Return the (x, y) coordinate for the center point of the cell that contains the specified text.  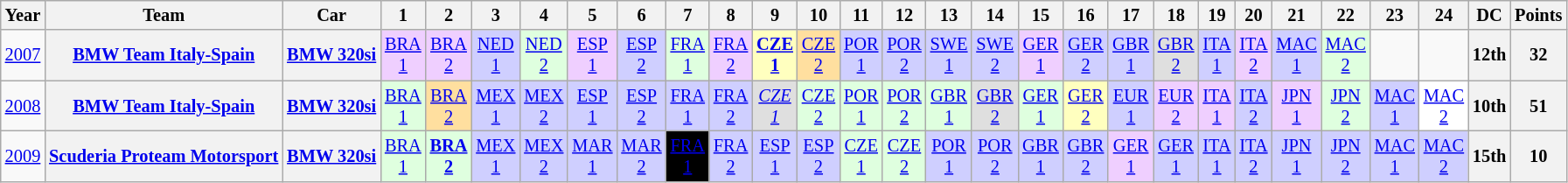
Scuderia Proteam Motorsport (164, 156)
2 (449, 15)
24 (1444, 15)
17 (1131, 15)
16 (1086, 15)
3 (495, 15)
22 (1346, 15)
SWE2 (995, 55)
2008 (23, 106)
1 (403, 15)
MAR1 (592, 156)
32 (1538, 55)
9 (775, 15)
12th (1489, 55)
51 (1538, 106)
10th (1489, 106)
19 (1216, 15)
5 (592, 15)
Car (331, 15)
18 (1176, 15)
11 (861, 15)
Team (164, 15)
15 (1041, 15)
21 (1296, 15)
12 (904, 15)
DC (1489, 15)
23 (1395, 15)
EUR1 (1131, 106)
14 (995, 15)
7 (687, 15)
13 (950, 15)
15th (1489, 156)
4 (544, 15)
MAR2 (641, 156)
8 (731, 15)
2007 (23, 55)
Year (23, 15)
EUR2 (1176, 106)
NED2 (544, 55)
Points (1538, 15)
2009 (23, 156)
NED1 (495, 55)
SWE1 (950, 55)
20 (1253, 15)
6 (641, 15)
